Capture the cell that displays the provided text and extract its (X, Y) central coordinate. 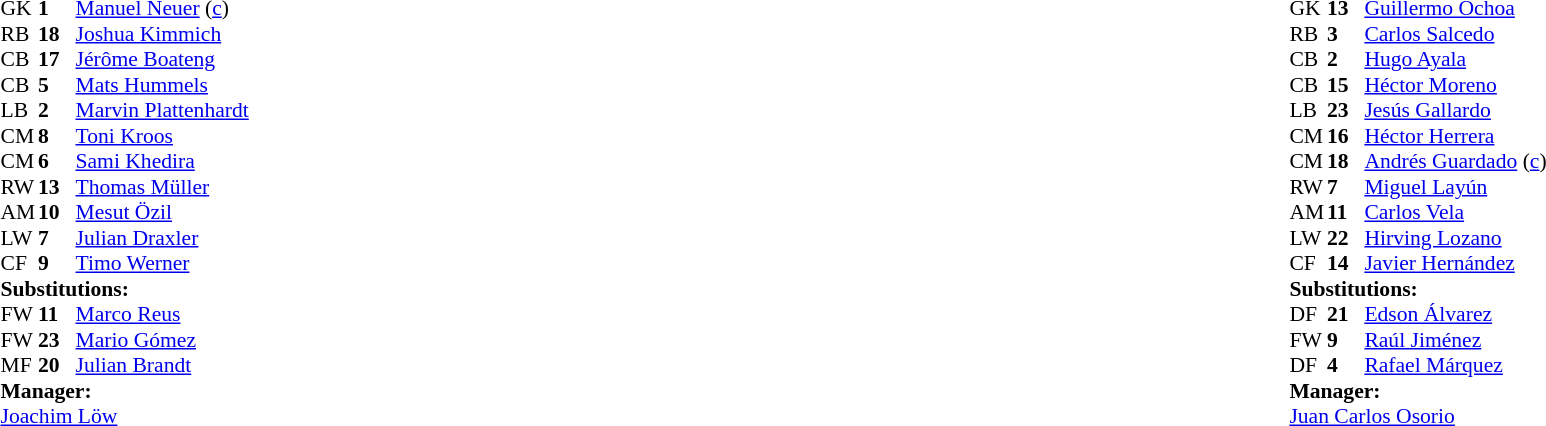
14 (1346, 263)
MF (19, 365)
Andrés Guardado (c) (1455, 161)
Raúl Jiménez (1455, 340)
Julian Brandt (162, 365)
17 (57, 59)
3 (1346, 34)
Miguel Layún (1455, 187)
Jérôme Boateng (162, 59)
Hirving Lozano (1455, 238)
8 (57, 136)
4 (1346, 365)
10 (57, 213)
Julian Draxler (162, 238)
Carlos Salcedo (1455, 34)
Jesús Gallardo (1455, 111)
Mats Hummels (162, 85)
Mario Gómez (162, 340)
Héctor Moreno (1455, 85)
21 (1346, 315)
Hugo Ayala (1455, 59)
5 (57, 85)
Joshua Kimmich (162, 34)
Thomas Müller (162, 187)
15 (1346, 85)
Sami Khedira (162, 161)
13 (57, 187)
Mesut Özil (162, 213)
6 (57, 161)
22 (1346, 238)
Toni Kroos (162, 136)
16 (1346, 136)
Marvin Plattenhardt (162, 111)
Javier Hernández (1455, 263)
Edson Álvarez (1455, 315)
Héctor Herrera (1455, 136)
20 (57, 365)
Carlos Vela (1455, 213)
Timo Werner (162, 263)
Rafael Márquez (1455, 365)
Marco Reus (162, 315)
